From the cell containing the given text, extract its center point as (x, y) coordinate. 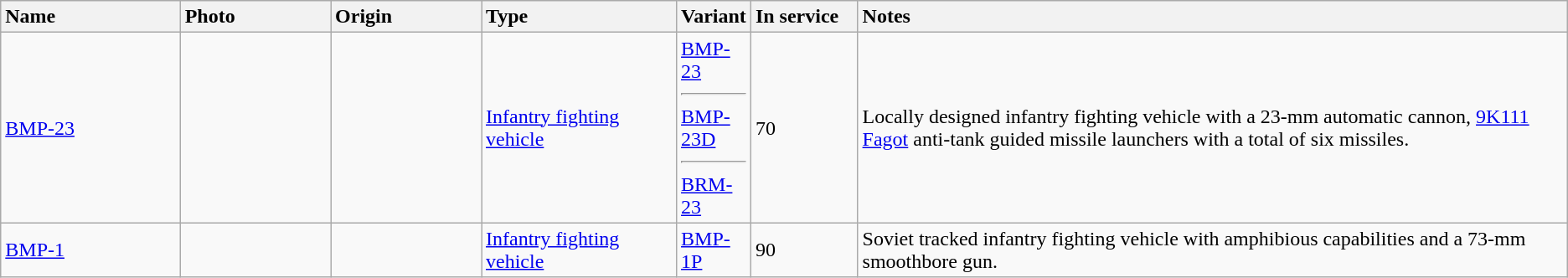
Variant (714, 17)
BMP-23 (90, 127)
Name (90, 17)
BMP-23BMP-23DBRM-23 (714, 127)
Photo (255, 17)
Type (578, 17)
Notes (1213, 17)
70 (804, 127)
In service (804, 17)
Origin (406, 17)
BMP-1P (714, 250)
Soviet tracked infantry fighting vehicle with amphibious capabilities and a 73-mm smoothbore gun. (1213, 250)
BMP-1 (90, 250)
90 (804, 250)
